Capture the cell that displays the provided text and extract its [X, Y] central coordinate. 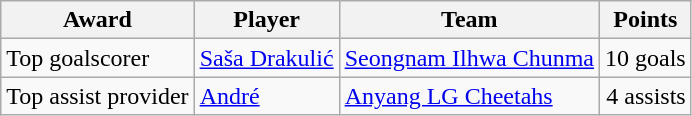
Saša Drakulić [266, 58]
Top goalscorer [98, 58]
Team [469, 20]
Player [266, 20]
Seongnam Ilhwa Chunma [469, 58]
Award [98, 20]
André [266, 96]
Points [646, 20]
10 goals [646, 58]
4 assists [646, 96]
Anyang LG Cheetahs [469, 96]
Top assist provider [98, 96]
